Provide the (X, Y) coordinate of the cell's center where the given text is located.  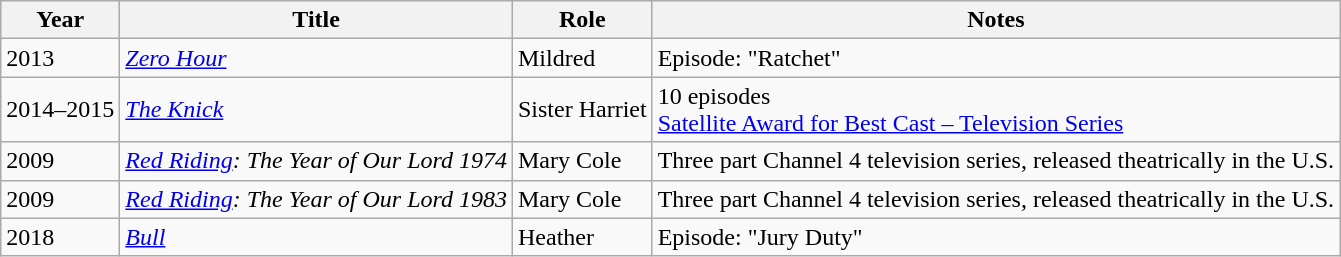
Title (316, 20)
Mildred (582, 58)
2013 (60, 58)
Bull (316, 237)
Sister Harriet (582, 110)
10 episodesSatellite Award for Best Cast – Television Series (996, 110)
Role (582, 20)
Red Riding: The Year of Our Lord 1983 (316, 199)
Year (60, 20)
Notes (996, 20)
The Knick (316, 110)
2014–2015 (60, 110)
Zero Hour (316, 58)
Red Riding: The Year of Our Lord 1974 (316, 161)
Episode: "Jury Duty" (996, 237)
2018 (60, 237)
Episode: "Ratchet" (996, 58)
Heather (582, 237)
